Capture the cell that displays the provided text and extract its (x, y) central coordinate. 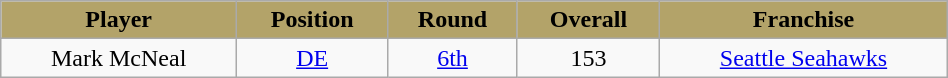
Overall (588, 20)
Seattle Seahawks (804, 58)
DE (312, 58)
Franchise (804, 20)
153 (588, 58)
Player (119, 20)
Round (453, 20)
6th (453, 58)
Mark McNeal (119, 58)
Position (312, 20)
